Locate the cell with the specified text and output its [X, Y] center coordinate. 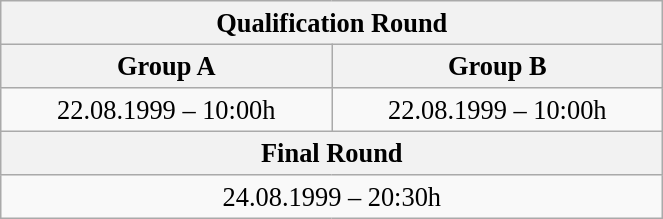
24.08.1999 – 20:30h [332, 197]
Final Round [332, 153]
Qualification Round [332, 22]
Group B [498, 66]
Group A [166, 66]
